Detect which cell encompasses the target text, then output its [x, y] center coordinate. 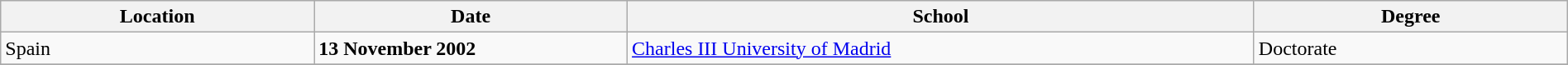
Location [157, 17]
Charles III University of Madrid [941, 48]
Degree [1411, 17]
School [941, 17]
Doctorate [1411, 48]
Date [471, 17]
13 November 2002 [471, 48]
Spain [157, 48]
